Provide the (x, y) coordinate of the cell's center where the given text is located.  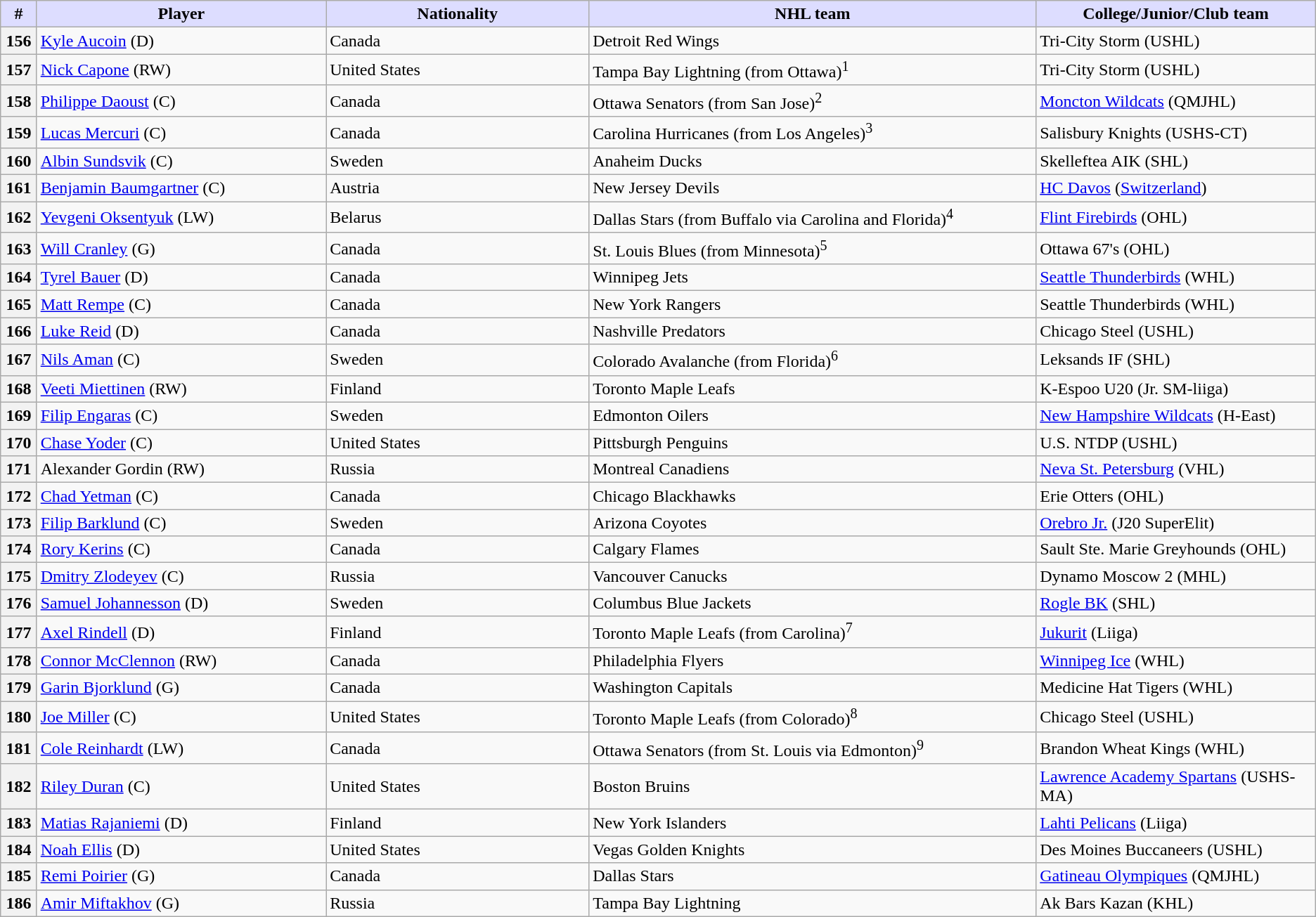
169 (18, 416)
Dallas Stars (813, 876)
Flint Firebirds (OHL) (1176, 218)
Matt Rempe (C) (181, 304)
Filip Barklund (C) (181, 523)
Vegas Golden Knights (813, 850)
Amir Miftakhov (G) (181, 903)
Ottawa 67's (OHL) (1176, 249)
Des Moines Buccaneers (USHL) (1176, 850)
Kyle Aucoin (D) (181, 41)
Joe Miller (C) (181, 717)
Remi Poirier (G) (181, 876)
Dmitry Zlodeyev (C) (181, 576)
Dallas Stars (from Buffalo via Carolina and Florida)4 (813, 218)
Neva St. Petersburg (VHL) (1176, 469)
Lawrence Academy Spartans (USHS-MA) (1176, 787)
Nashville Predators (813, 331)
Filip Engaras (C) (181, 416)
Salisbury Knights (USHS-CT) (1176, 132)
Moncton Wildcats (QMJHL) (1176, 101)
170 (18, 443)
Ottawa Senators (from St. Louis via Edmonton)9 (813, 748)
Gatineau Olympiques (QMJHL) (1176, 876)
Tyrel Bauer (D) (181, 278)
Axel Rindell (D) (181, 632)
Tampa Bay Lightning (813, 903)
172 (18, 496)
# (18, 14)
Philadelphia Flyers (813, 661)
Detroit Red Wings (813, 41)
Brandon Wheat Kings (WHL) (1176, 748)
171 (18, 469)
U.S. NTDP (USHL) (1176, 443)
156 (18, 41)
183 (18, 823)
157 (18, 70)
Chad Yetman (C) (181, 496)
Nick Capone (RW) (181, 70)
Vancouver Canucks (813, 576)
Nils Aman (C) (181, 360)
Washington Capitals (813, 688)
165 (18, 304)
Chicago Blackhawks (813, 496)
178 (18, 661)
Cole Reinhardt (LW) (181, 748)
186 (18, 903)
Orebro Jr. (J20 SuperElit) (1176, 523)
Lucas Mercuri (C) (181, 132)
Ak Bars Kazan (KHL) (1176, 903)
181 (18, 748)
New Hampshire Wildcats (H-East) (1176, 416)
Luke Reid (D) (181, 331)
NHL team (813, 14)
161 (18, 188)
184 (18, 850)
Colorado Avalanche (from Florida)6 (813, 360)
Chase Yoder (C) (181, 443)
Garin Bjorklund (G) (181, 688)
Veeti Miettinen (RW) (181, 389)
Medicine Hat Tigers (WHL) (1176, 688)
St. Louis Blues (from Minnesota)5 (813, 249)
Columbus Blue Jackets (813, 603)
166 (18, 331)
Austria (458, 188)
160 (18, 162)
Erie Otters (OHL) (1176, 496)
Albin Sundsvik (C) (181, 162)
Anaheim Ducks (813, 162)
Sault Ste. Marie Greyhounds (OHL) (1176, 549)
Rory Kerins (C) (181, 549)
Carolina Hurricanes (from Los Angeles)3 (813, 132)
163 (18, 249)
Belarus (458, 218)
Will Cranley (G) (181, 249)
Samuel Johannesson (D) (181, 603)
164 (18, 278)
158 (18, 101)
Dynamo Moscow 2 (MHL) (1176, 576)
Toronto Maple Leafs (from Carolina)7 (813, 632)
New York Rangers (813, 304)
K-Espoo U20 (Jr. SM-liiga) (1176, 389)
167 (18, 360)
Nationality (458, 14)
HC Davos (Switzerland) (1176, 188)
Philippe Daoust (C) (181, 101)
Toronto Maple Leafs (813, 389)
Riley Duran (C) (181, 787)
174 (18, 549)
182 (18, 787)
Winnipeg Jets (813, 278)
175 (18, 576)
Rogle BK (SHL) (1176, 603)
Edmonton Oilers (813, 416)
Yevgeni Oksentyuk (LW) (181, 218)
176 (18, 603)
Boston Bruins (813, 787)
179 (18, 688)
New Jersey Devils (813, 188)
180 (18, 717)
159 (18, 132)
College/Junior/Club team (1176, 14)
Alexander Gordin (RW) (181, 469)
Calgary Flames (813, 549)
Winnipeg Ice (WHL) (1176, 661)
185 (18, 876)
Toronto Maple Leafs (from Colorado)8 (813, 717)
177 (18, 632)
Tampa Bay Lightning (from Ottawa)1 (813, 70)
Arizona Coyotes (813, 523)
Matias Rajaniemi (D) (181, 823)
Connor McClennon (RW) (181, 661)
173 (18, 523)
Ottawa Senators (from San Jose)2 (813, 101)
Lahti Pelicans (Liiga) (1176, 823)
Noah Ellis (D) (181, 850)
Montreal Canadiens (813, 469)
New York Islanders (813, 823)
Skelleftea AIK (SHL) (1176, 162)
Benjamin Baumgartner (C) (181, 188)
Player (181, 14)
162 (18, 218)
Jukurit (Liiga) (1176, 632)
Pittsburgh Penguins (813, 443)
168 (18, 389)
Leksands IF (SHL) (1176, 360)
